Extract the (X, Y) coordinate from the center of the cell holding the provided text.  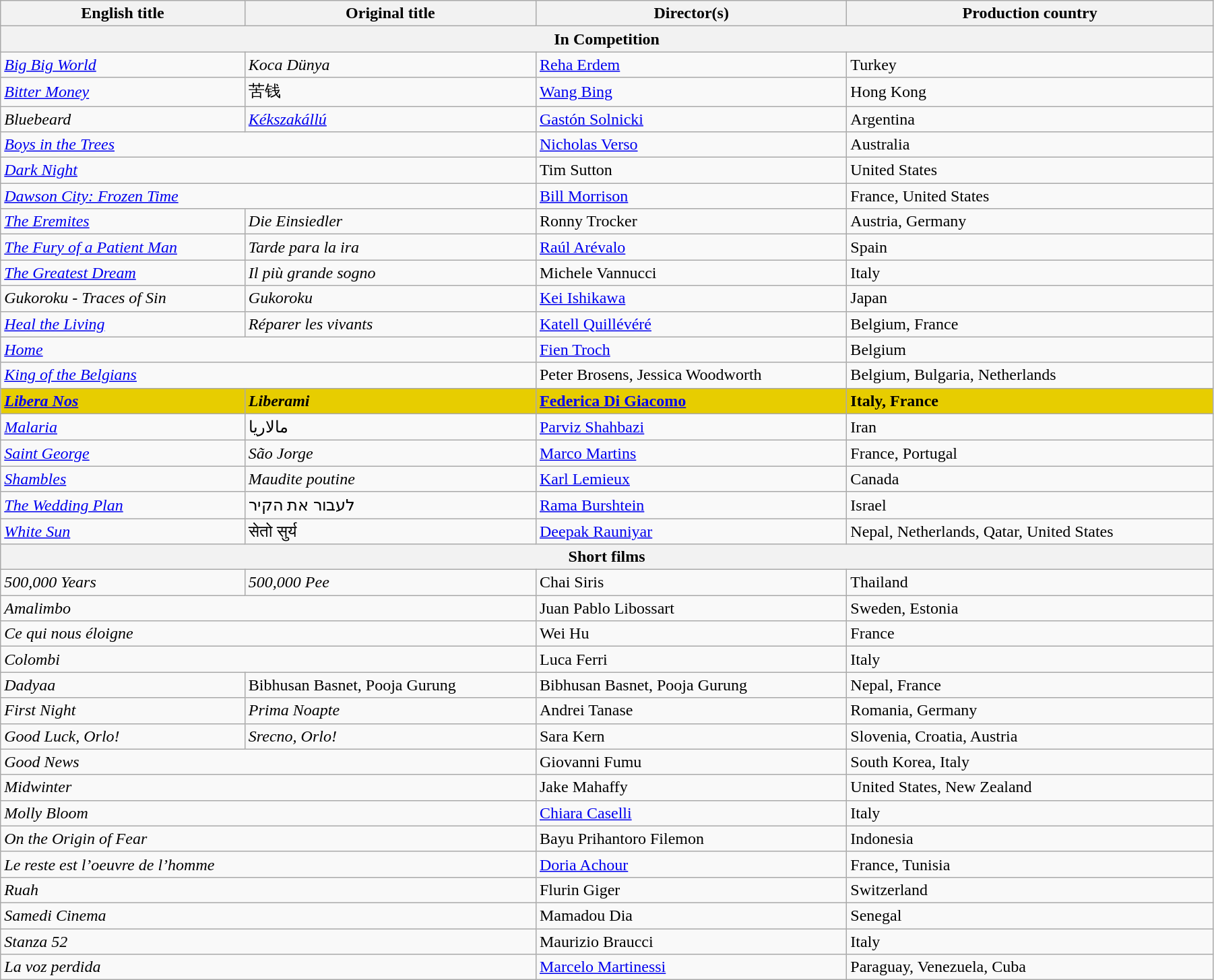
Spain (1030, 247)
Liberami (390, 401)
Federica Di Giacomo (691, 401)
Shambles (123, 479)
Nepal, Netherlands, Qatar, United States (1030, 531)
Good Luck, Orlo! (123, 736)
Bitter Money (123, 92)
Short films (607, 557)
500,000 Pee (390, 583)
Ruah (268, 890)
Srecno, Orlo! (390, 736)
Dadyaa (123, 685)
South Korea, Italy (1030, 762)
Good News (268, 762)
Slovenia, Croatia, Austria (1030, 736)
Canada (1030, 479)
苦钱 (390, 92)
Ronny Trocker (691, 222)
First Night (123, 711)
Director(s) (691, 13)
Flurin Giger (691, 890)
France, Portugal (1030, 453)
King of the Belgians (268, 375)
La voz perdida (268, 967)
Austria, Germany (1030, 222)
Malaria (123, 427)
Nepal, France (1030, 685)
Gukoroku - Traces of Sin (123, 298)
United States (1030, 170)
Maurizio Braucci (691, 941)
Hong Kong (1030, 92)
Bluebeard (123, 119)
The Wedding Plan (123, 505)
Libera Nos (123, 401)
Michele Vannucci (691, 273)
Thailand (1030, 583)
Gastón Solnicki (691, 119)
Mamadou Dia (691, 915)
White Sun (123, 531)
Giovanni Fumu (691, 762)
Luca Ferri (691, 659)
In Competition (607, 39)
Wei Hu (691, 634)
Big Big World (123, 65)
Sweden, Estonia (1030, 608)
Raúl Arévalo (691, 247)
Paraguay, Venezuela, Cuba (1030, 967)
Dawson City: Frozen Time (268, 196)
Marco Martins (691, 453)
Production country (1030, 13)
Fien Troch (691, 350)
Kei Ishikawa (691, 298)
Turkey (1030, 65)
Molly Bloom (268, 813)
The Fury of a Patient Man (123, 247)
Deepak Rauniyar (691, 531)
Chai Siris (691, 583)
On the Origin of Fear (268, 839)
Japan (1030, 298)
Réparer les vivants (390, 324)
Bill Morrison (691, 196)
Karl Lemieux (691, 479)
Belgium, France (1030, 324)
Il più grande sogno (390, 273)
Tim Sutton (691, 170)
France, Tunisia (1030, 864)
500,000 Years (123, 583)
Home (268, 350)
Iran (1030, 427)
לעבור את הקיר (390, 505)
The Eremites (123, 222)
Boys in the Trees (268, 145)
Amalimbo (268, 608)
Belgium (1030, 350)
Parviz Shahbazi (691, 427)
Gukoroku (390, 298)
English title (123, 13)
Juan Pablo Libossart (691, 608)
Saint George (123, 453)
Wang Bing (691, 92)
Reha Erdem (691, 65)
Ce qui nous éloigne (268, 634)
Sara Kern (691, 736)
सेतो सुर्य (390, 531)
Samedi Cinema (268, 915)
Senegal (1030, 915)
Switzerland (1030, 890)
Koca Dünya (390, 65)
Heal the Living (123, 324)
Bayu Prihantoro Filemon (691, 839)
Nicholas Verso (691, 145)
Andrei Tanase (691, 711)
Midwinter (268, 787)
Italy, France (1030, 401)
France (1030, 634)
Le reste est l’oeuvre de l’homme (268, 864)
Peter Brosens, Jessica Woodworth (691, 375)
Katell Quillévéré (691, 324)
The Greatest Dream (123, 273)
Rama Burshtein (691, 505)
Jake Mahaffy (691, 787)
Argentina (1030, 119)
Dark Night (268, 170)
United States, New Zealand (1030, 787)
Kékszakállú (390, 119)
Indonesia (1030, 839)
Maudite poutine (390, 479)
Tarde para la ira (390, 247)
Chiara Caselli (691, 813)
مالاریا (390, 427)
Marcelo Martinessi (691, 967)
Original title (390, 13)
São Jorge (390, 453)
Die Einsiedler (390, 222)
France, United States (1030, 196)
Colombi (268, 659)
Romania, Germany (1030, 711)
Doria Achour (691, 864)
Israel (1030, 505)
Stanza 52 (268, 941)
Prima Noapte (390, 711)
Australia (1030, 145)
Belgium, Bulgaria, Netherlands (1030, 375)
